Return the [x, y] coordinate for the center point of the cell that contains the specified text.  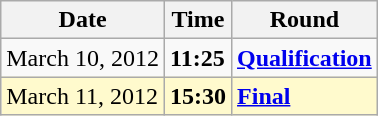
March 11, 2012 [83, 96]
March 10, 2012 [83, 58]
Round [305, 20]
Qualification [305, 58]
Date [83, 20]
Final [305, 96]
15:30 [198, 96]
Time [198, 20]
11:25 [198, 58]
